Provide the [X, Y] coordinate of the cell's center where the given text is located.  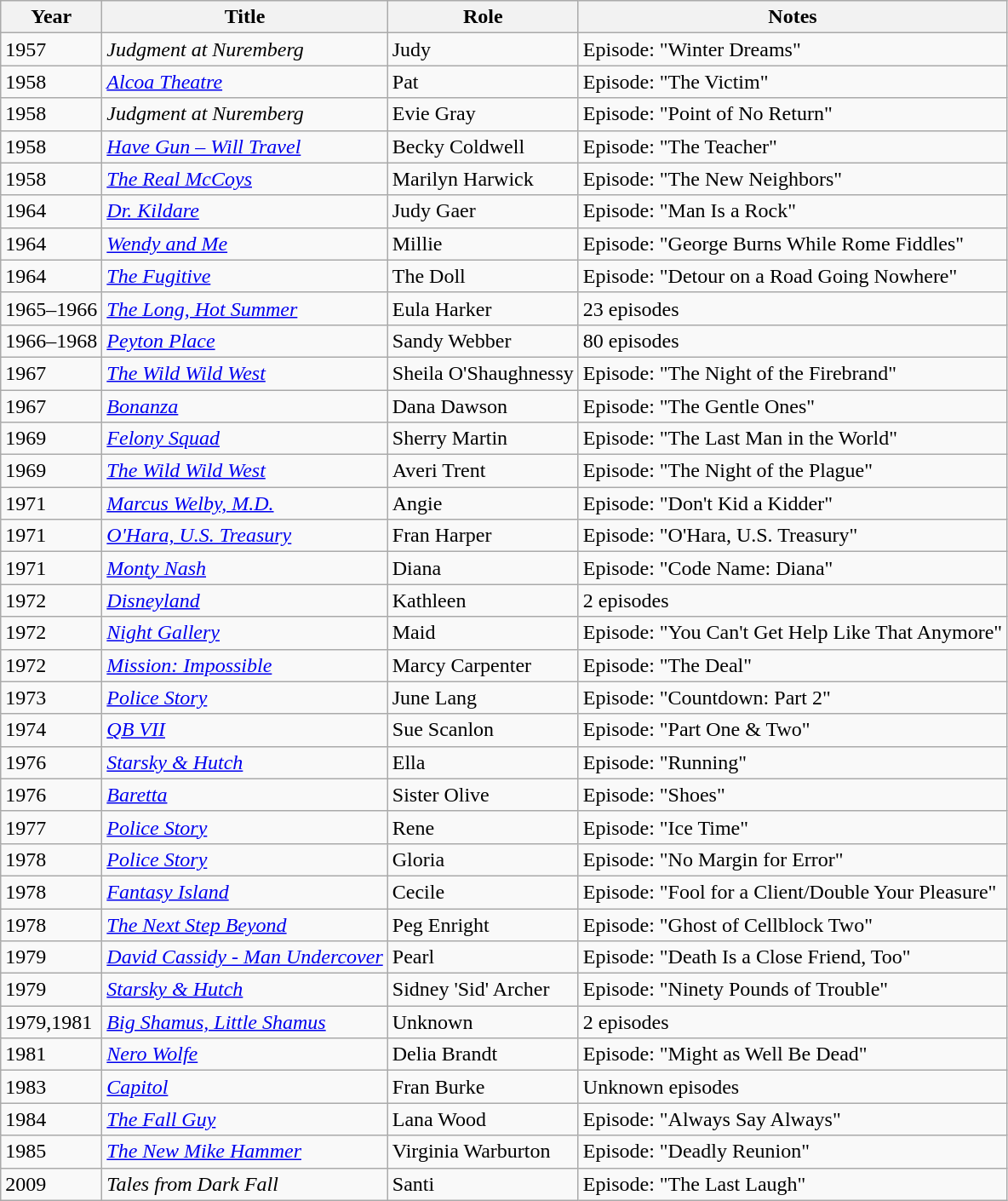
David Cassidy - Man Undercover [245, 957]
Night Gallery [245, 633]
Episode: "The Deal" [792, 665]
Becky Coldwell [483, 147]
Episode: "The Night of the Plague" [792, 471]
Have Gun – Will Travel [245, 147]
Dr. Kildare [245, 211]
Episode: "The Last Laugh" [792, 1184]
The New Mike Hammer [245, 1152]
Episode: "Countdown: Part 2" [792, 698]
Eula Harker [483, 308]
Sidney 'Sid' Archer [483, 990]
Delia Brandt [483, 1054]
Episode: "Don't Kid a Kidder" [792, 503]
Angie [483, 503]
Episode: "Always Say Always" [792, 1119]
Lana Wood [483, 1119]
Year [51, 17]
Kathleen [483, 600]
Santi [483, 1184]
Episode: "Fool for a Client/Double Your Pleasure" [792, 892]
Episode: "Ghost of Cellblock Two" [792, 924]
1966–1968 [51, 341]
1965–1966 [51, 308]
Marcus Welby, M.D. [245, 503]
The Next Step Beyond [245, 924]
The Long, Hot Summer [245, 308]
Sandy Webber [483, 341]
Dana Dawson [483, 406]
Episode: "You Can't Get Help Like That Anymore" [792, 633]
Episode: "Man Is a Rock" [792, 211]
Pat [483, 82]
Sister Olive [483, 795]
1984 [51, 1119]
2009 [51, 1184]
Episode: "No Margin for Error" [792, 859]
1973 [51, 698]
Bonanza [245, 406]
Sherry Martin [483, 439]
Episode: "Deadly Reunion" [792, 1152]
The Real McCoys [245, 179]
80 episodes [792, 341]
Maid [483, 633]
Virginia Warburton [483, 1152]
Role [483, 17]
23 episodes [792, 308]
Judy [483, 49]
Sheila O'Shaughnessy [483, 373]
Baretta [245, 795]
June Lang [483, 698]
1981 [51, 1054]
Capitol [245, 1087]
Sue Scanlon [483, 730]
1985 [51, 1152]
Felony Squad [245, 439]
Episode: "The New Neighbors" [792, 179]
Mission: Impossible [245, 665]
Episode: "Part One & Two" [792, 730]
Episode: "The Gentle Ones" [792, 406]
Big Shamus, Little Shamus [245, 1022]
Notes [792, 17]
The Fall Guy [245, 1119]
QB VII [245, 730]
Ella [483, 762]
Tales from Dark Fall [245, 1184]
Rene [483, 827]
Millie [483, 244]
Episode: "George Burns While Rome Fiddles" [792, 244]
Episode: "O'Hara, U.S. Treasury" [792, 536]
Peg Enright [483, 924]
Pearl [483, 957]
Episode: "Might as Well Be Dead" [792, 1054]
Diana [483, 568]
1983 [51, 1087]
Episode: "Ice Time" [792, 827]
Disneyland [245, 600]
Peyton Place [245, 341]
Episode: "Ninety Pounds of Trouble" [792, 990]
Episode: "Code Name: Diana" [792, 568]
1974 [51, 730]
1979,1981 [51, 1022]
Episode: "The Last Man in the World" [792, 439]
O'Hara, U.S. Treasury [245, 536]
Episode: "The Night of the Firebrand" [792, 373]
Episode: "Running" [792, 762]
Fantasy Island [245, 892]
Episode: "The Teacher" [792, 147]
Unknown [483, 1022]
Episode: "Shoes" [792, 795]
Episode: "Death Is a Close Friend, Too" [792, 957]
Wendy and Me [245, 244]
Nero Wolfe [245, 1054]
Marilyn Harwick [483, 179]
Episode: "Detour on a Road Going Nowhere" [792, 276]
The Doll [483, 276]
Marcy Carpenter [483, 665]
Title [245, 17]
Monty Nash [245, 568]
Episode: "Point of No Return" [792, 114]
1957 [51, 49]
Evie Gray [483, 114]
Unknown episodes [792, 1087]
1977 [51, 827]
Averi Trent [483, 471]
Judy Gaer [483, 211]
Episode: "The Victim" [792, 82]
Alcoa Theatre [245, 82]
Fran Harper [483, 536]
Fran Burke [483, 1087]
Gloria [483, 859]
Episode: "Winter Dreams" [792, 49]
Cecile [483, 892]
The Fugitive [245, 276]
